Locate the cell with the specified text and output its [X, Y] center coordinate. 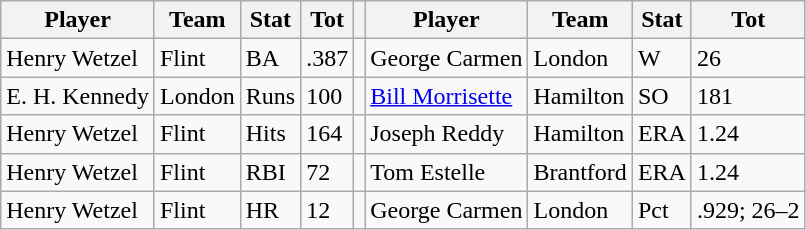
E. H. Kennedy [78, 96]
181 [748, 96]
Runs [270, 96]
W [662, 58]
RBI [270, 172]
164 [328, 134]
Tom Estelle [446, 172]
.929; 26–2 [748, 210]
12 [328, 210]
100 [328, 96]
26 [748, 58]
SO [662, 96]
HR [270, 210]
BA [270, 58]
Bill Morrisette [446, 96]
Brantford [580, 172]
Pct [662, 210]
.387 [328, 58]
72 [328, 172]
Hits [270, 134]
Joseph Reddy [446, 134]
